Return [x, y] of the center of cell containing provided text 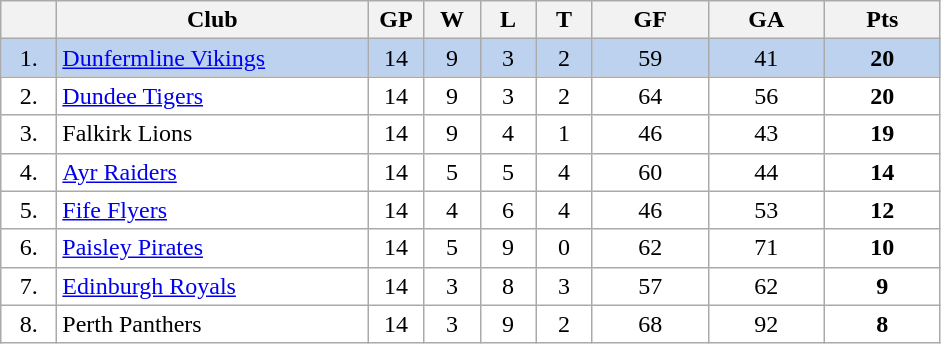
6. [29, 248]
43 [766, 134]
92 [766, 324]
1. [29, 58]
GF [650, 20]
12 [882, 210]
64 [650, 96]
Ayr Raiders [212, 172]
60 [650, 172]
4. [29, 172]
68 [650, 324]
GP [396, 20]
Dunfermline Vikings [212, 58]
41 [766, 58]
0 [564, 248]
44 [766, 172]
5. [29, 210]
10 [882, 248]
57 [650, 286]
2. [29, 96]
Club [212, 20]
7. [29, 286]
53 [766, 210]
Dundee Tigers [212, 96]
6 [508, 210]
56 [766, 96]
8. [29, 324]
19 [882, 134]
L [508, 20]
Pts [882, 20]
71 [766, 248]
Falkirk Lions [212, 134]
W [452, 20]
GA [766, 20]
Paisley Pirates [212, 248]
3. [29, 134]
Perth Panthers [212, 324]
1 [564, 134]
Edinburgh Royals [212, 286]
59 [650, 58]
T [564, 20]
Fife Flyers [212, 210]
